Identify which cell holds the provided text, then report its (X, Y) central coordinate. 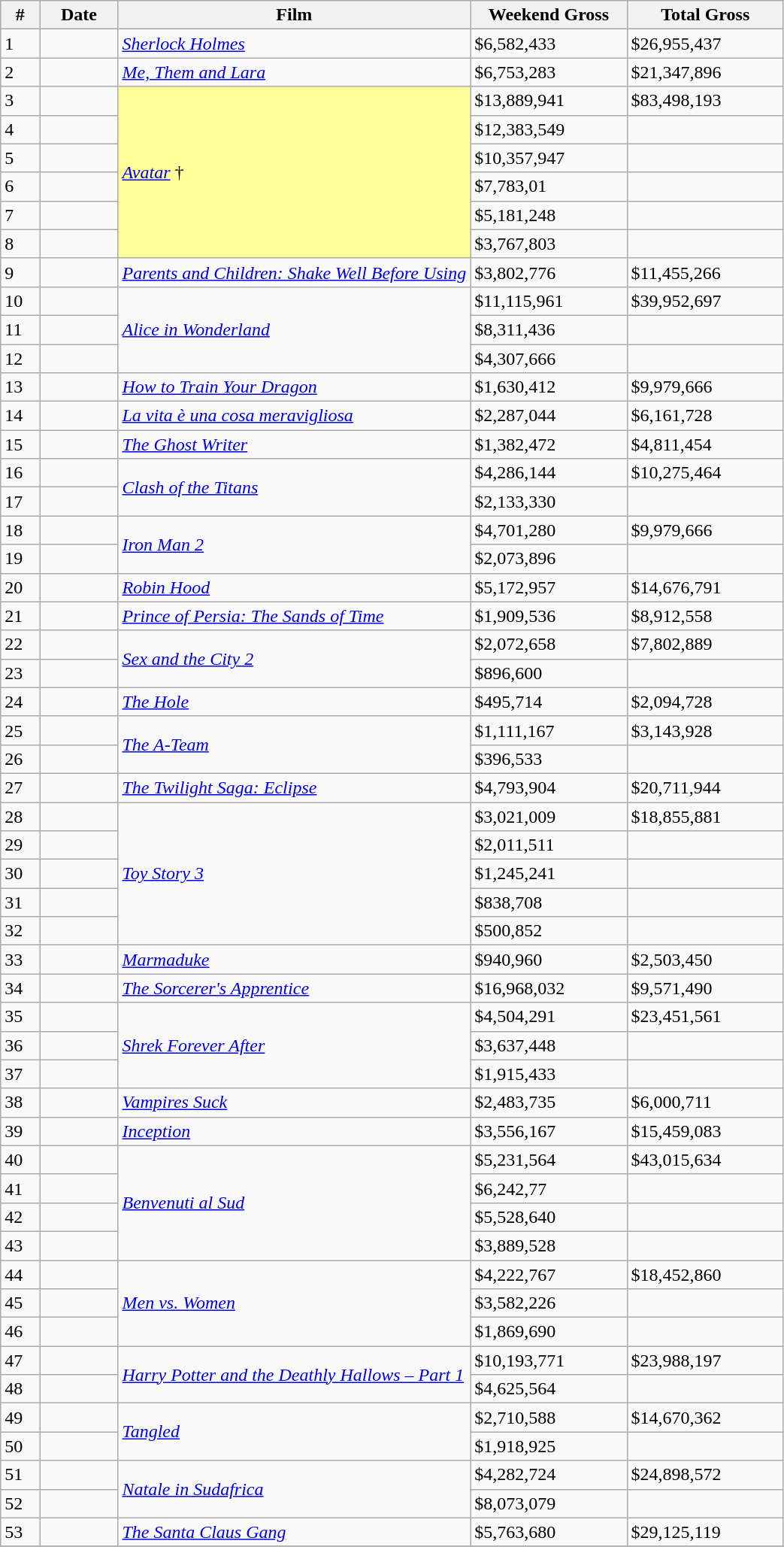
Total Gross (705, 15)
$4,793,904 (549, 787)
Iron Man 2 (295, 544)
$6,753,283 (549, 72)
48 (20, 1389)
28 (20, 816)
14 (20, 416)
39 (20, 1131)
20 (20, 587)
$10,275,464 (705, 473)
$1,382,472 (549, 444)
$2,710,588 (549, 1418)
$3,143,928 (705, 730)
9 (20, 272)
$1,915,433 (549, 1074)
$26,955,437 (705, 44)
37 (20, 1074)
$1,918,925 (549, 1446)
The A-Team (295, 745)
$5,231,564 (549, 1160)
$12,383,549 (549, 129)
$3,802,776 (549, 272)
42 (20, 1217)
$18,855,881 (705, 816)
$495,714 (549, 702)
46 (20, 1332)
$8,073,079 (549, 1503)
$3,889,528 (549, 1245)
Sherlock Holmes (295, 44)
33 (20, 960)
$2,072,658 (549, 645)
$3,021,009 (549, 816)
$43,015,634 (705, 1160)
$2,094,728 (705, 702)
Vampires Suck (295, 1103)
Clash of the Titans (295, 487)
$2,503,450 (705, 960)
24 (20, 702)
$2,011,511 (549, 845)
2 (20, 72)
$4,701,280 (549, 530)
$2,133,330 (549, 502)
Toy Story 3 (295, 873)
$3,556,167 (549, 1131)
27 (20, 787)
$13,889,941 (549, 101)
45 (20, 1303)
$838,708 (549, 902)
$16,968,032 (549, 988)
17 (20, 502)
Date (79, 15)
31 (20, 902)
Parents and Children: Shake Well Before Using (295, 272)
34 (20, 988)
$4,282,724 (549, 1475)
12 (20, 359)
1 (20, 44)
Prince of Persia: The Sands of Time (295, 616)
$6,000,711 (705, 1103)
$1,245,241 (549, 874)
32 (20, 931)
51 (20, 1475)
13 (20, 387)
$1,909,536 (549, 616)
Natale in Sudafrica (295, 1489)
$23,988,197 (705, 1360)
$8,912,558 (705, 616)
Sex and the City 2 (295, 659)
$18,452,860 (705, 1275)
$2,483,735 (549, 1103)
$500,852 (549, 931)
$5,172,957 (549, 587)
$1,630,412 (549, 387)
Avatar † (295, 172)
6 (20, 187)
$20,711,944 (705, 787)
$14,670,362 (705, 1418)
Harry Potter and the Deathly Hallows – Part 1 (295, 1375)
Me, Them and Lara (295, 72)
The Hole (295, 702)
$4,811,454 (705, 444)
Tangled (295, 1432)
25 (20, 730)
$15,459,083 (705, 1131)
Film (295, 15)
The Santa Claus Gang (295, 1532)
Benvenuti al Sud (295, 1203)
$940,960 (549, 960)
Alice in Wonderland (295, 329)
47 (20, 1360)
49 (20, 1418)
How to Train Your Dragon (295, 387)
16 (20, 473)
$4,625,564 (549, 1389)
$4,307,666 (549, 359)
$9,571,490 (705, 988)
$29,125,119 (705, 1532)
43 (20, 1245)
$2,073,896 (549, 559)
$83,498,193 (705, 101)
5 (20, 158)
$14,676,791 (705, 587)
La vita è una cosa meravigliosa (295, 416)
30 (20, 874)
$4,286,144 (549, 473)
4 (20, 129)
Inception (295, 1131)
22 (20, 645)
10 (20, 301)
$5,181,248 (549, 215)
The Ghost Writer (295, 444)
$2,287,044 (549, 416)
7 (20, 215)
$5,763,680 (549, 1532)
$7,802,889 (705, 645)
The Twilight Saga: Eclipse (295, 787)
Robin Hood (295, 587)
The Sorcerer's Apprentice (295, 988)
50 (20, 1446)
$10,357,947 (549, 158)
$4,222,767 (549, 1275)
# (20, 15)
$5,528,640 (549, 1217)
8 (20, 244)
$3,582,226 (549, 1303)
$11,455,266 (705, 272)
$21,347,896 (705, 72)
$4,504,291 (549, 1017)
$6,161,728 (705, 416)
53 (20, 1532)
$1,869,690 (549, 1332)
$7,783,01 (549, 187)
3 (20, 101)
$24,898,572 (705, 1475)
$39,952,697 (705, 301)
$6,242,77 (549, 1188)
$8,311,436 (549, 329)
40 (20, 1160)
Weekend Gross (549, 15)
$896,600 (549, 673)
Men vs. Women (295, 1303)
38 (20, 1103)
35 (20, 1017)
$6,582,433 (549, 44)
$396,533 (549, 759)
26 (20, 759)
15 (20, 444)
$23,451,561 (705, 1017)
21 (20, 616)
36 (20, 1045)
52 (20, 1503)
11 (20, 329)
$10,193,771 (549, 1360)
$1,111,167 (549, 730)
44 (20, 1275)
18 (20, 530)
$11,115,961 (549, 301)
$3,637,448 (549, 1045)
41 (20, 1188)
$3,767,803 (549, 244)
29 (20, 845)
23 (20, 673)
19 (20, 559)
Marmaduke (295, 960)
Shrek Forever After (295, 1045)
